Determine the (x, y) coordinate at the center of the cell enclosing the given text.  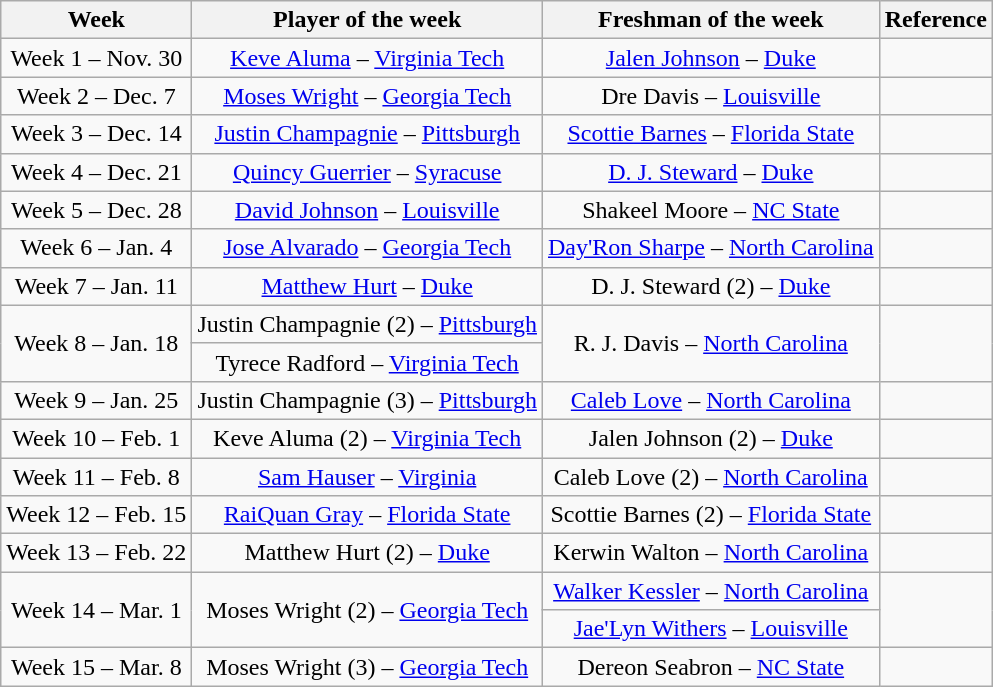
Matthew Hurt – Duke (368, 286)
D. J. Steward – Duke (710, 172)
R. J. Davis – North Carolina (710, 343)
Week 9 – Jan. 25 (96, 400)
David Johnson – Louisville (368, 210)
Keve Aluma (2) – Virginia Tech (368, 438)
Quincy Guerrier – Syracuse (368, 172)
Dre Davis – Louisville (710, 96)
Jalen Johnson – Duke (710, 58)
D. J. Steward (2) – Duke (710, 286)
Shakeel Moore – NC State (710, 210)
Week 7 – Jan. 11 (96, 286)
Week 8 – Jan. 18 (96, 343)
Moses Wright (2) – Georgia Tech (368, 610)
Week 13 – Feb. 22 (96, 553)
Reference (936, 20)
Justin Champagnie (2) – Pittsburgh (368, 324)
Week 15 – Mar. 8 (96, 667)
Player of the week (368, 20)
Moses Wright (3) – Georgia Tech (368, 667)
RaiQuan Gray – Florida State (368, 515)
Week 14 – Mar. 1 (96, 610)
Justin Champagnie (3) – Pittsburgh (368, 400)
Week 2 – Dec. 7 (96, 96)
Matthew Hurt (2) – Duke (368, 553)
Scottie Barnes (2) – Florida State (710, 515)
Freshman of the week (710, 20)
Week 3 – Dec. 14 (96, 134)
Walker Kessler – North Carolina (710, 591)
Week 4 – Dec. 21 (96, 172)
Jalen Johnson (2) – Duke (710, 438)
Kerwin Walton – North Carolina (710, 553)
Justin Champagnie – Pittsburgh (368, 134)
Moses Wright – Georgia Tech (368, 96)
Week 11 – Feb. 8 (96, 477)
Week (96, 20)
Tyrece Radford – Virginia Tech (368, 362)
Week 10 – Feb. 1 (96, 438)
Keve Aluma – Virginia Tech (368, 58)
Scottie Barnes – Florida State (710, 134)
Dereon Seabron – NC State (710, 667)
Jose Alvarado – Georgia Tech (368, 248)
Week 1 – Nov. 30 (96, 58)
Jae'Lyn Withers – Louisville (710, 629)
Caleb Love – North Carolina (710, 400)
Week 6 – Jan. 4 (96, 248)
Sam Hauser – Virginia (368, 477)
Week 5 – Dec. 28 (96, 210)
Day'Ron Sharpe – North Carolina (710, 248)
Week 12 – Feb. 15 (96, 515)
Caleb Love (2) – North Carolina (710, 477)
